Pinpoint the cell where the given text exists, returning its (X, Y) midpoint coordinate. 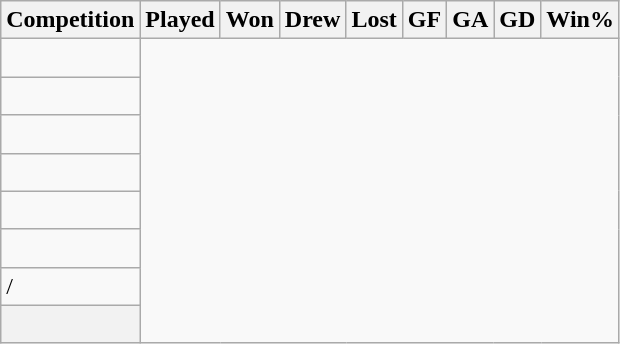
Won (250, 20)
Win% (580, 20)
GA (470, 20)
GD (518, 20)
Competition (70, 20)
GF (424, 20)
/ (70, 286)
Drew (312, 20)
Lost (374, 20)
Played (180, 20)
